Provide the (X, Y) coordinate of the cell's center where the given text is located.  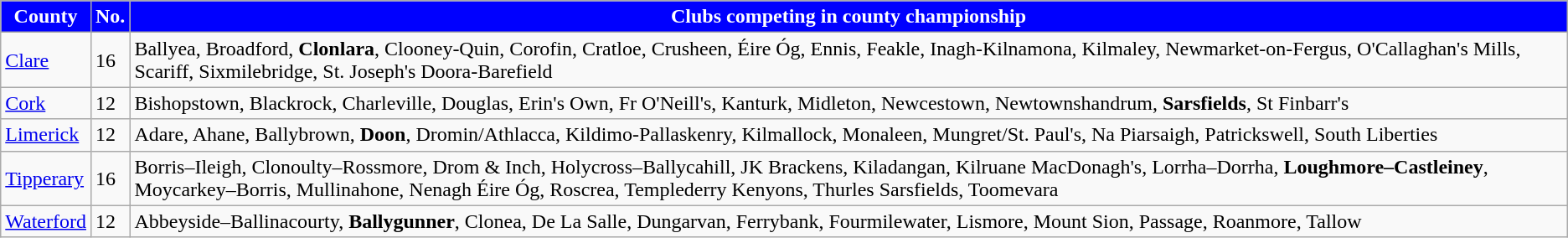
Bishopstown, Blackrock, Charleville, Douglas, Erin's Own, Fr O'Neill's, Kanturk, Midleton, Newcestown, Newtownshandrum, Sarsfields, St Finbarr's (848, 103)
Clubs competing in county championship (848, 17)
Clare (46, 60)
No. (110, 17)
Cork (46, 103)
Limerick (46, 135)
Waterford (46, 221)
Abbeyside–Ballinacourty, Ballygunner, Clonea, De La Salle, Dungarvan, Ferrybank, Fourmilewater, Lismore, Mount Sion, Passage, Roanmore, Tallow (848, 221)
County (46, 17)
Tipperary (46, 178)
